From the cell containing the given text, extract its center point as [X, Y] coordinate. 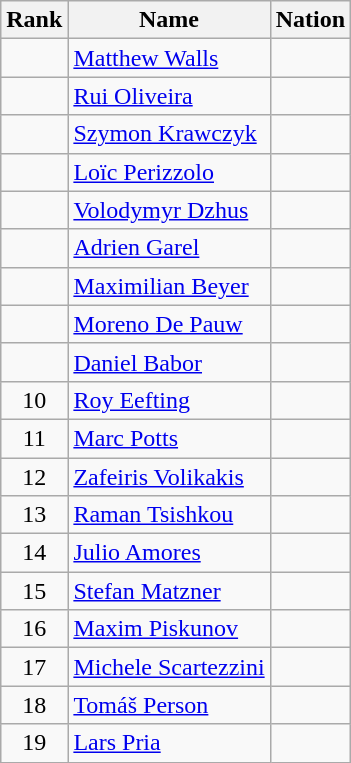
Loïc Perizzolo [169, 172]
14 [34, 553]
Daniel Babor [169, 362]
Maximilian Beyer [169, 286]
Michele Scartezzini [169, 667]
19 [34, 743]
Rui Oliveira [169, 96]
16 [34, 629]
10 [34, 400]
Moreno De Pauw [169, 324]
Maxim Piskunov [169, 629]
Zafeiris Volikakis [169, 477]
Tomáš Person [169, 705]
Name [169, 20]
Lars Pria [169, 743]
Roy Eefting [169, 400]
Szymon Krawczyk [169, 134]
18 [34, 705]
Stefan Matzner [169, 591]
13 [34, 515]
Raman Tsishkou [169, 515]
12 [34, 477]
11 [34, 438]
15 [34, 591]
Marc Potts [169, 438]
Julio Amores [169, 553]
Matthew Walls [169, 58]
Volodymyr Dzhus [169, 210]
Adrien Garel [169, 248]
17 [34, 667]
Rank [34, 20]
Nation [310, 20]
